Provide the [x, y] coordinate of the cell's center where the given text is located.  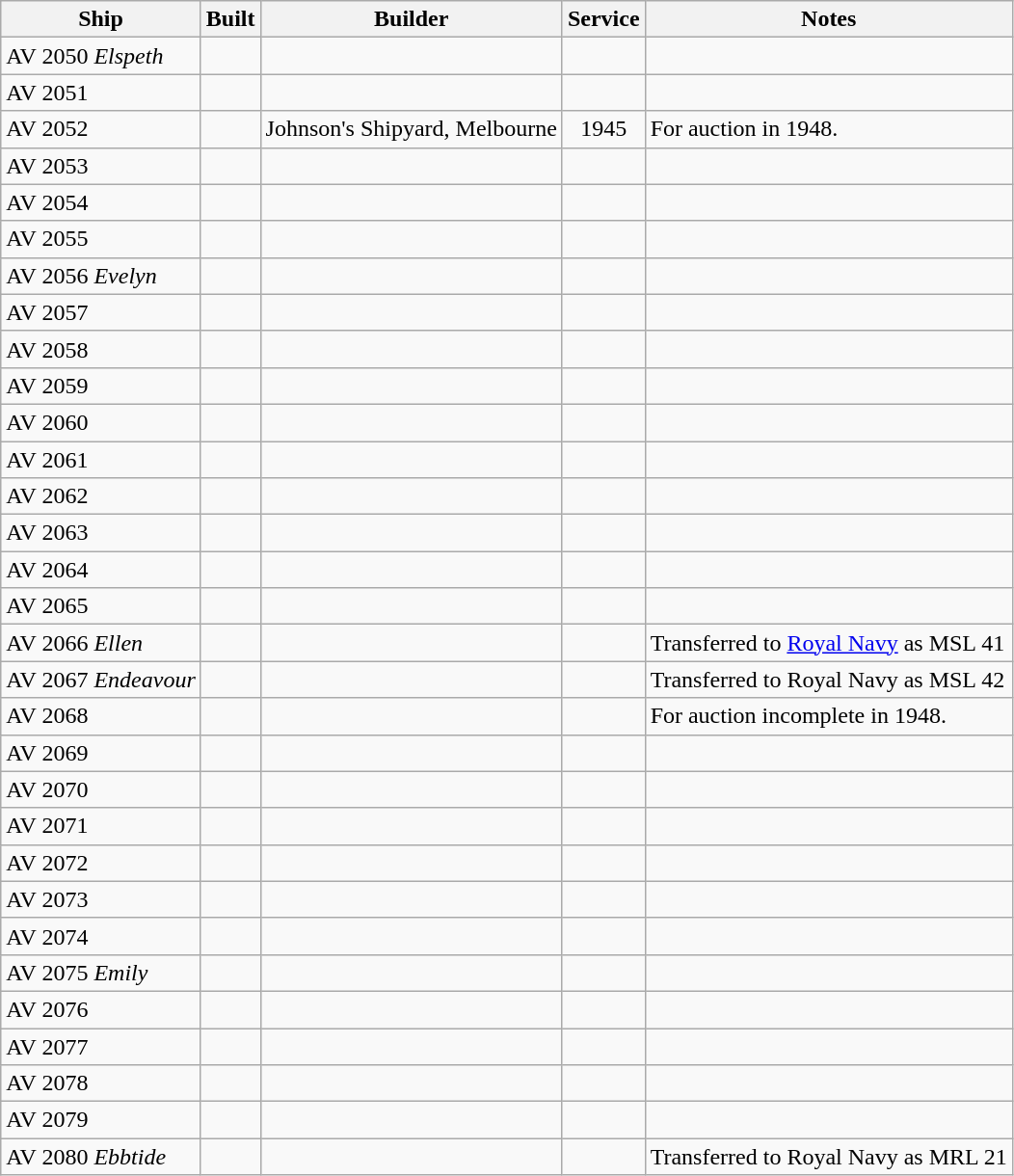
Built [230, 19]
AV 2065 [101, 606]
AV 2061 [101, 460]
AV 2060 [101, 422]
Transferred to Royal Navy as MRL 21 [829, 1157]
Service [603, 19]
AV 2079 [101, 1120]
AV 2062 [101, 496]
For auction incomplete in 1948. [829, 716]
Builder [411, 19]
AV 2063 [101, 533]
AV 2059 [101, 386]
AV 2056 Evelyn [101, 276]
AV 2075 Emily [101, 973]
AV 2078 [101, 1083]
Ship [101, 19]
Transferred to Royal Navy as MSL 42 [829, 680]
AV 2054 [101, 202]
1945 [603, 129]
Transferred to Royal Navy as MSL 41 [829, 643]
AV 2074 [101, 936]
AV 2057 [101, 312]
AV 2077 [101, 1046]
AV 2072 [101, 863]
AV 2067 Endeavour [101, 680]
Notes [829, 19]
AV 2068 [101, 716]
AV 2051 [101, 93]
AV 2071 [101, 826]
AV 2058 [101, 349]
AV 2050 Elspeth [101, 56]
AV 2064 [101, 570]
AV 2073 [101, 899]
AV 2069 [101, 753]
AV 2055 [101, 239]
For auction in 1948. [829, 129]
AV 2080 Ebbtide [101, 1157]
AV 2052 [101, 129]
Johnson's Shipyard, Melbourne [411, 129]
AV 2053 [101, 166]
AV 2076 [101, 1009]
AV 2066 Ellen [101, 643]
AV 2070 [101, 789]
